Output the [X, Y] coordinate of the center of the cell containing the given text.  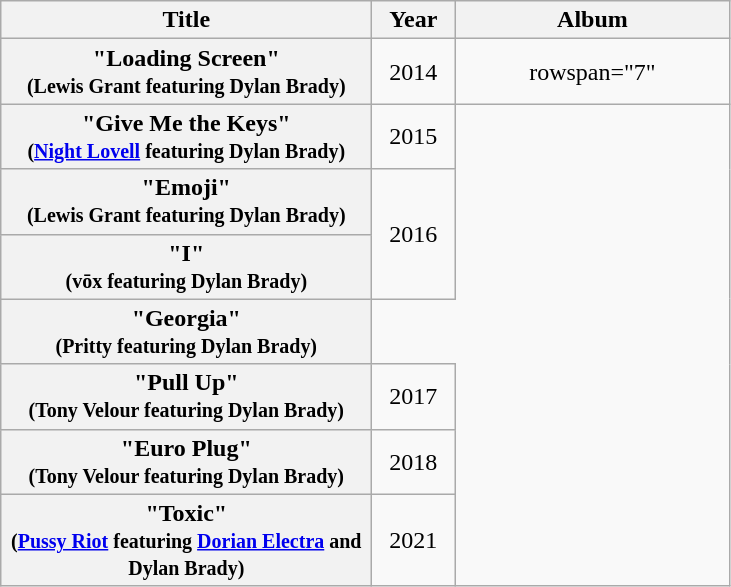
"I"(vōx featuring Dylan Brady) [186, 266]
Album [592, 20]
rowspan="7" [592, 72]
Title [186, 20]
2016 [414, 234]
"Pull Up" (Tony Velour featuring Dylan Brady) [186, 396]
2014 [414, 72]
"Loading Screen"(Lewis Grant featuring Dylan Brady) [186, 72]
2015 [414, 136]
2021 [414, 540]
"Give Me the Keys"(Night Lovell featuring Dylan Brady) [186, 136]
"Georgia" (Pritty featuring Dylan Brady) [186, 332]
Year [414, 20]
"Euro Plug" (Tony Velour featuring Dylan Brady) [186, 462]
"Emoji"(Lewis Grant featuring Dylan Brady) [186, 202]
2017 [414, 396]
2018 [414, 462]
"Toxic" (Pussy Riot featuring Dorian Electra and Dylan Brady) [186, 540]
